Determine the (x, y) coordinate at the center of the cell enclosing the given text.  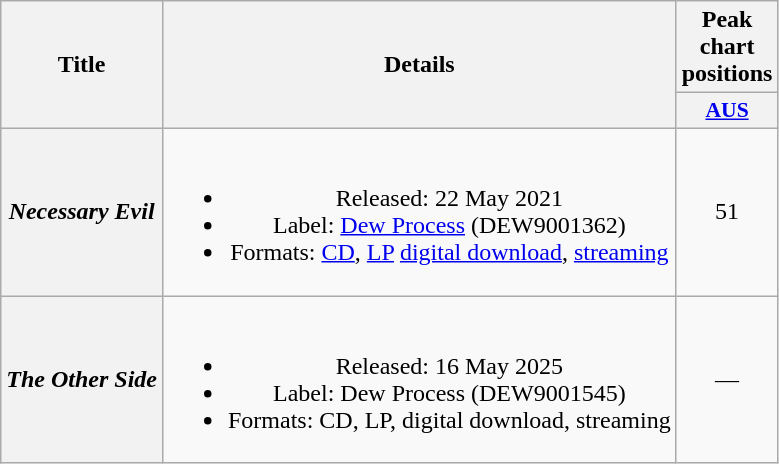
The Other Side (82, 380)
Necessary Evil (82, 212)
51 (727, 212)
Released: 22 May 2021Label: Dew Process (DEW9001362)Formats: CD, LP digital download, streaming (419, 212)
Details (419, 65)
Released: 16 May 2025Label: Dew Process (DEW9001545)Formats: CD, LP, digital download, streaming (419, 380)
AUS (727, 111)
Peak chart positions (727, 47)
Title (82, 65)
— (727, 380)
